Provide the [X, Y] coordinate of the cell's center where the given text is located.  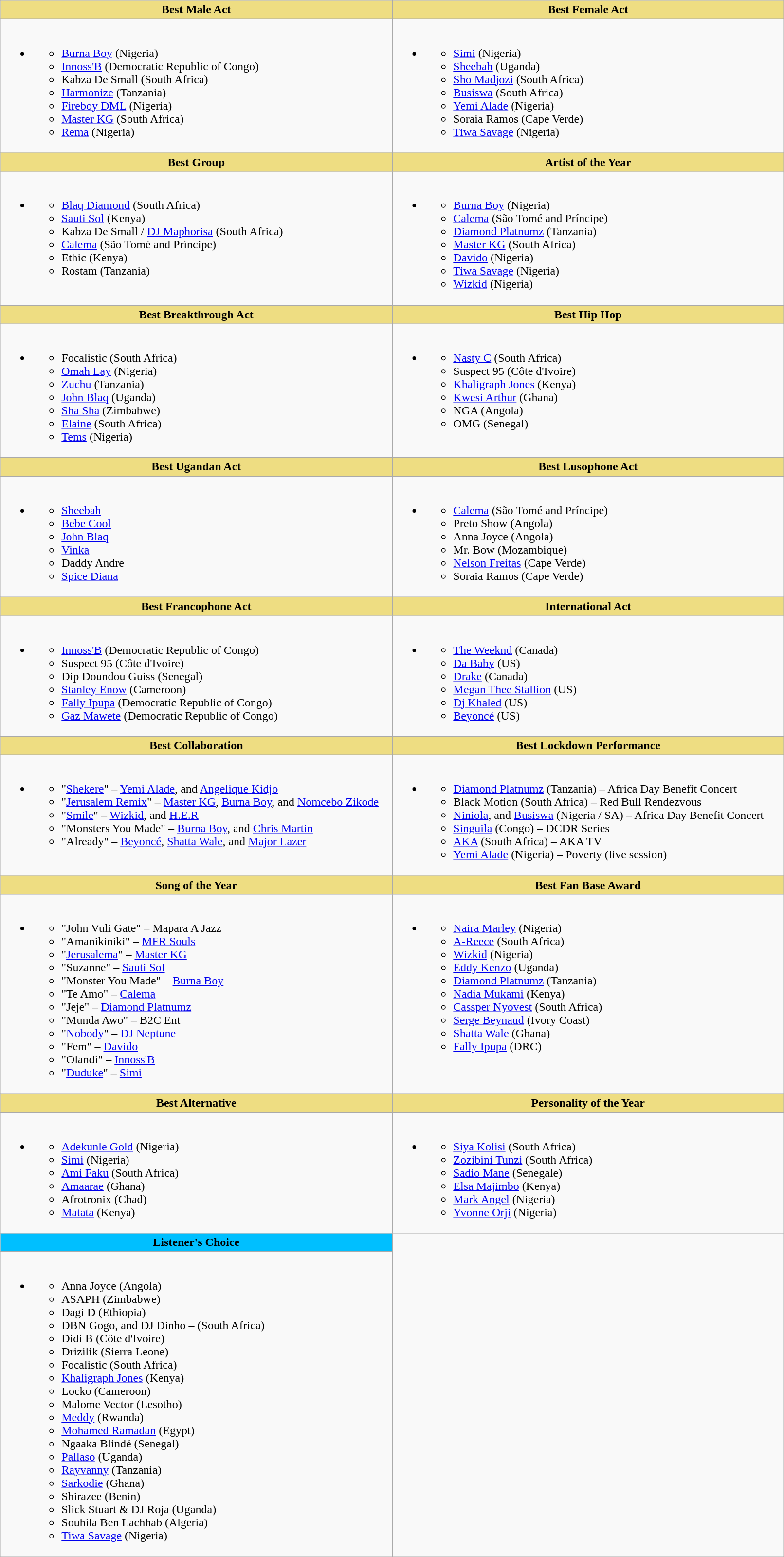
Blaq Diamond (South Africa)Sauti Sol (Kenya)Kabza De Small / DJ Maphorisa (South Africa)Calema (São Tomé and Príncipe)Ethic (Kenya)Rostam (Tanzania) [197, 239]
Best Lockdown Performance [588, 745]
Best Group [197, 162]
Best Alternative [197, 1103]
Artist of the Year [588, 162]
Siya Kolisi (South Africa)Zozibini Tunzi (South Africa)Sadio Mane (Senegale)Elsa Majimbo (Kenya)Mark Angel (Nigeria)Yvonne Orji (Nigeria) [588, 1173]
Best Female Act [588, 10]
Personality of the Year [588, 1103]
The Weeknd (Canada)Da Baby (US)Drake (Canada)Megan Thee Stallion (US)Dj Khaled (US)Beyoncé (US) [588, 676]
Best Fan Base Award [588, 885]
Listener's Choice [197, 1242]
SheebahBebe CoolJohn BlaqVinkaDaddy AndreSpice Diana [197, 537]
Best Hip Hop [588, 315]
Best Francophone Act [197, 606]
Focalistic (South Africa)Omah Lay (Nigeria)Zuchu (Tanzania)John Blaq (Uganda)Sha Sha (Zimbabwe)Elaine (South Africa)Tems (Nigeria) [197, 390]
Simi (Nigeria)Sheebah (Uganda)Sho Madjozi (South Africa)Busiswa (South Africa)Yemi Alade (Nigeria)Soraia Ramos (Cape Verde)Tiwa Savage (Nigeria) [588, 86]
Best Lusophone Act [588, 467]
Nasty C (South Africa)Suspect 95 (Côte d'Ivoire)Khaligraph Jones (Kenya)Kwesi Arthur (Ghana)NGA (Angola)OMG (Senegal) [588, 390]
Best Collaboration [197, 745]
Best Breakthrough Act [197, 315]
Adekunle Gold (Nigeria)Simi (Nigeria)Ami Faku (South Africa)Amaarae (Ghana)Afrotronix (Chad)Matata (Kenya) [197, 1173]
Best Ugandan Act [197, 467]
Song of the Year [197, 885]
Best Male Act [197, 10]
Calema (São Tomé and Príncipe)Preto Show (Angola)Anna Joyce (Angola)Mr. Bow (Mozambique)Nelson Freitas (Cape Verde)Soraia Ramos (Cape Verde) [588, 537]
International Act [588, 606]
